Output the (x, y) coordinate of the center of the cell containing the given text.  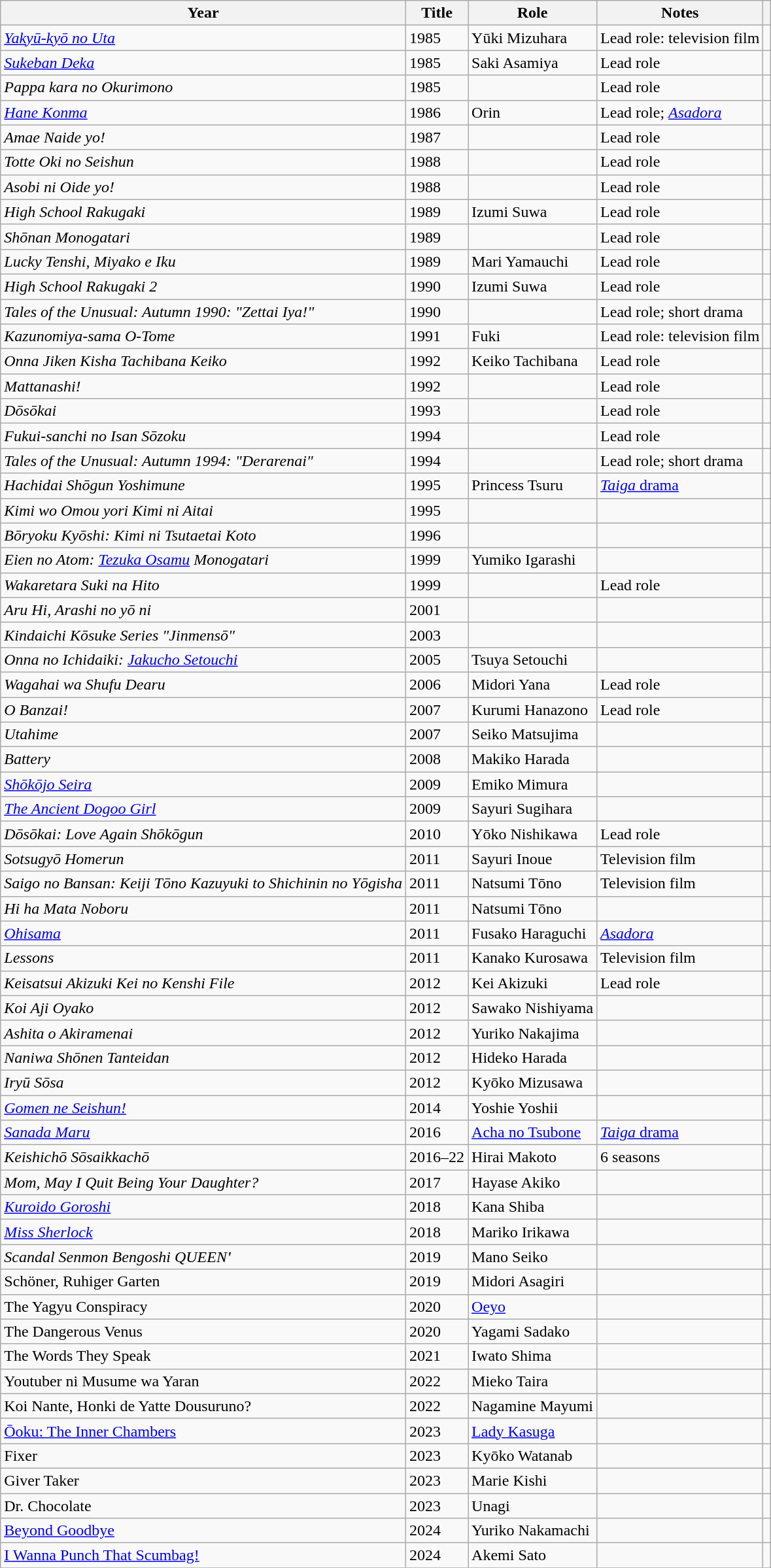
6 seasons (680, 1158)
High School Rakugaki 2 (203, 286)
Oeyo (532, 1307)
Marie Kishi (532, 1480)
Kindaichi Kōsuke Series "Jinmensō" (203, 635)
Dōsōkai: Love Again Shōkōgun (203, 834)
Kurumi Hanazono (532, 709)
Kimi wo Omou yori Kimi ni Aitai (203, 510)
Mattanashi! (203, 386)
Dr. Chocolate (203, 1505)
Yakyū-kyō no Uta (203, 38)
Eien no Atom: Tezuka Osamu Monogatari (203, 560)
Lady Kasuga (532, 1431)
Utahime (203, 735)
Hachidai Shōgun Yoshimune (203, 486)
Notes (680, 13)
2010 (437, 834)
Beyond Goodbye (203, 1531)
Hideko Harada (532, 1058)
Princess Tsuru (532, 486)
2008 (437, 759)
Battery (203, 759)
Mariko Irikawa (532, 1232)
Koi Aji Oyako (203, 1008)
Ohisama (203, 933)
Aru Hi, Arashi no yō ni (203, 610)
Tales of the Unusual: Autumn 1990: "Zettai Iya!" (203, 312)
Miss Sherlock (203, 1232)
2016 (437, 1133)
Hayase Akiko (532, 1182)
Kazunomiya-sama O-Tome (203, 337)
Kyōko Watanab (532, 1456)
Totte Oki no Seishun (203, 162)
Yoshie Yoshii (532, 1108)
2017 (437, 1182)
Yōko Nishikawa (532, 834)
Dōsōkai (203, 411)
Giver Taker (203, 1480)
2016–22 (437, 1158)
1987 (437, 137)
2021 (437, 1356)
Ōoku: The Inner Chambers (203, 1431)
Scandal Senmon Bengoshi QUEEN' (203, 1257)
Saigo no Bansan: Keiji Tōno Kazuyuki to Shichinin no Yōgisha (203, 884)
Sayuri Inoue (532, 859)
Keiko Tachibana (532, 361)
Shōkōjo Seira (203, 784)
2001 (437, 610)
Asobi ni Oide yo! (203, 187)
Youtuber ni Musume wa Yaran (203, 1381)
Fusako Haraguchi (532, 933)
Year (203, 13)
Wagahai wa Shufu Dearu (203, 684)
Koi Nante, Honki de Yatte Dousuruno? (203, 1406)
Nagamine Mayumi (532, 1406)
Yuriko Nakamachi (532, 1531)
Mieko Taira (532, 1381)
Saki Asamiya (532, 63)
Seiko Matsujima (532, 735)
Kana Shiba (532, 1207)
Yumiko Igarashi (532, 560)
Wakaretara Suki na Hito (203, 585)
Lucky Tenshi, Miyako e Iku (203, 261)
Bōryoku Kyōshi: Kimi ni Tsutaetai Koto (203, 535)
Role (532, 13)
Onna no Ichidaiki: Jakucho Setouchi (203, 659)
Yagami Sadako (532, 1331)
Shōnan Monogatari (203, 237)
Mari Yamauchi (532, 261)
The Yagyu Conspiracy (203, 1307)
Sayuri Sugihara (532, 809)
Hirai Makoto (532, 1158)
Tsuya Setouchi (532, 659)
Akemi Sato (532, 1556)
Kei Akizuki (532, 983)
Hi ha Mata Noboru (203, 909)
Sanada Maru (203, 1133)
Title (437, 13)
Sawako Nishiyama (532, 1008)
Iwato Shima (532, 1356)
Asadora (680, 933)
Amae Naide yo! (203, 137)
Iryū Sōsa (203, 1082)
Ashita o Akiramenai (203, 1033)
1996 (437, 535)
1993 (437, 411)
1986 (437, 112)
Schöner, Ruhiger Garten (203, 1282)
High School Rakugaki (203, 212)
Kuroido Goroshi (203, 1207)
2006 (437, 684)
Emiko Mimura (532, 784)
Kyōko Mizusawa (532, 1082)
Mom, May I Quit Being Your Daughter? (203, 1182)
Mano Seiko (532, 1257)
Hane Konma (203, 112)
Pappa kara no Okurimono (203, 88)
Onna Jiken Kisha Tachibana Keiko (203, 361)
The Dangerous Venus (203, 1331)
2003 (437, 635)
The Ancient Dogoo Girl (203, 809)
The Words They Speak (203, 1356)
Lead role; Asadora (680, 112)
Gomen ne Seishun! (203, 1108)
Yuriko Nakajima (532, 1033)
Fuki (532, 337)
2005 (437, 659)
Yūki Mizuhara (532, 38)
Fixer (203, 1456)
I Wanna Punch That Scumbag! (203, 1556)
Acha no Tsubone (532, 1133)
Fukui-sanchi no Isan Sōzoku (203, 436)
Naniwa Shōnen Tanteidan (203, 1058)
Lessons (203, 958)
Unagi (532, 1505)
2014 (437, 1108)
Orin (532, 112)
O Banzai! (203, 709)
Sotsugyō Homerun (203, 859)
Sukeban Deka (203, 63)
Keisatsui Akizuki Kei no Kenshi File (203, 983)
1991 (437, 337)
Kanako Kurosawa (532, 958)
Makiko Harada (532, 759)
Tales of the Unusual: Autumn 1994: "Derarenai" (203, 461)
Keishichō Sōsaikkachō (203, 1158)
Midori Asagiri (532, 1282)
Midori Yana (532, 684)
